Output the [X, Y] coordinate of the center of the cell containing the given text.  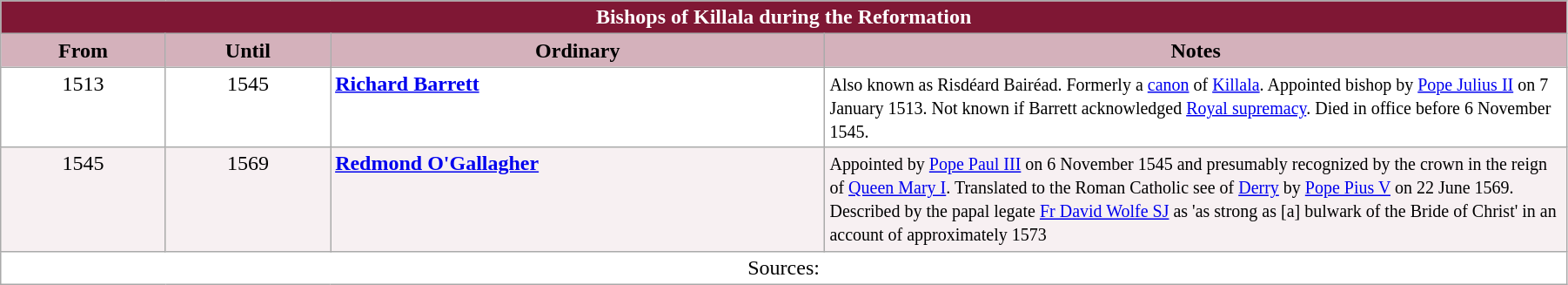
Sources: [784, 268]
Until [247, 51]
1513 [84, 107]
Redmond O'Gallagher [578, 199]
From [84, 51]
1569 [247, 199]
Notes [1196, 51]
Richard Barrett [578, 107]
Bishops of Killala during the Reformation [784, 17]
Ordinary [578, 51]
